Detect which cell encompasses the target text, then output its [X, Y] center coordinate. 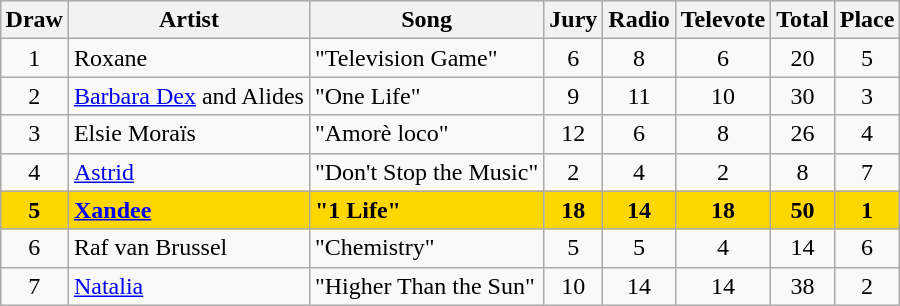
Elsie Moraïs [188, 134]
"Don't Stop the Music" [426, 172]
Barbara Dex and Alides [188, 96]
20 [803, 58]
Natalia [188, 286]
Astrid [188, 172]
Radio [639, 20]
Roxane [188, 58]
"Amorè loco" [426, 134]
Place [867, 20]
Raf van Brussel [188, 248]
Draw [34, 20]
12 [574, 134]
38 [803, 286]
Televote [722, 20]
"Chemistry" [426, 248]
"One Life" [426, 96]
"1 Life" [426, 210]
Artist [188, 20]
50 [803, 210]
"Television Game" [426, 58]
Jury [574, 20]
26 [803, 134]
11 [639, 96]
Total [803, 20]
30 [803, 96]
"Higher Than the Sun" [426, 286]
9 [574, 96]
Song [426, 20]
Xandee [188, 210]
